Extract the [X, Y] coordinate from the center of the cell holding the provided text.  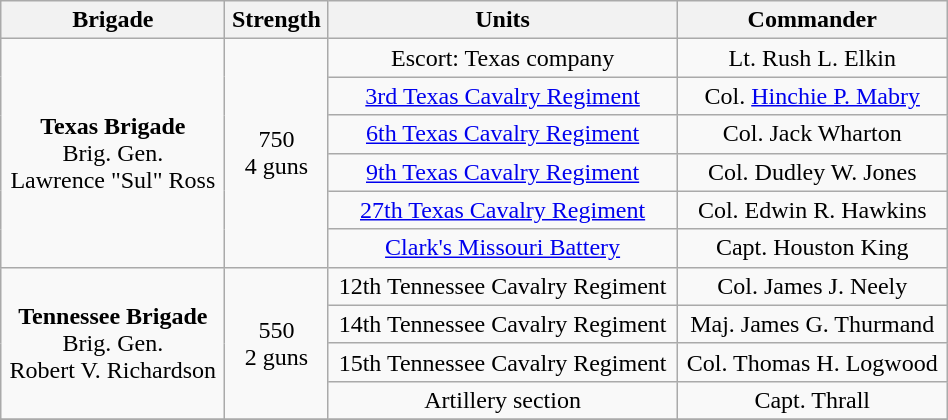
3rd Texas Cavalry Regiment [502, 96]
Units [502, 20]
Col. Dudley W. Jones [812, 172]
Capt. Houston King [812, 248]
Col. Edwin R. Hawkins [812, 210]
Col. James J. Neely [812, 286]
Texas BrigadeBrig. Gen.Lawrence "Sul" Ross [113, 153]
Clark's Missouri Battery [502, 248]
6th Texas Cavalry Regiment [502, 134]
12th Tennessee Cavalry Regiment [502, 286]
Commander [812, 20]
5502 guns [276, 343]
Col. Thomas H. Logwood [812, 362]
Tennessee BrigadeBrig. Gen.Robert V. Richardson [113, 343]
Strength [276, 20]
Artillery section [502, 400]
7504 guns [276, 153]
Col. Jack Wharton [812, 134]
Capt. Thrall [812, 400]
14th Tennessee Cavalry Regiment [502, 324]
9th Texas Cavalry Regiment [502, 172]
Lt. Rush L. Elkin [812, 58]
Maj. James G. Thurmand [812, 324]
27th Texas Cavalry Regiment [502, 210]
15th Tennessee Cavalry Regiment [502, 362]
Escort: Texas company [502, 58]
Brigade [113, 20]
Col. Hinchie P. Mabry [812, 96]
